Determine the (X, Y) coordinate at the center of the cell enclosing the given text.  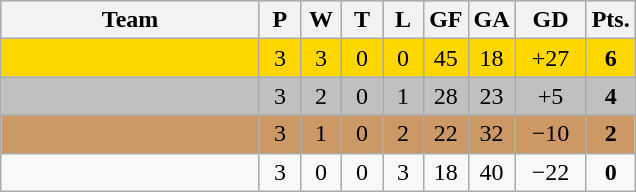
GD (550, 20)
−10 (550, 134)
+27 (550, 58)
4 (610, 96)
+5 (550, 96)
Pts. (610, 20)
23 (492, 96)
−22 (550, 172)
GA (492, 20)
GF (446, 20)
Team (130, 20)
L (404, 20)
22 (446, 134)
T (362, 20)
45 (446, 58)
P (280, 20)
28 (446, 96)
40 (492, 172)
W (320, 20)
32 (492, 134)
6 (610, 58)
